Return the [x, y] coordinate for the center point of the cell that contains the specified text.  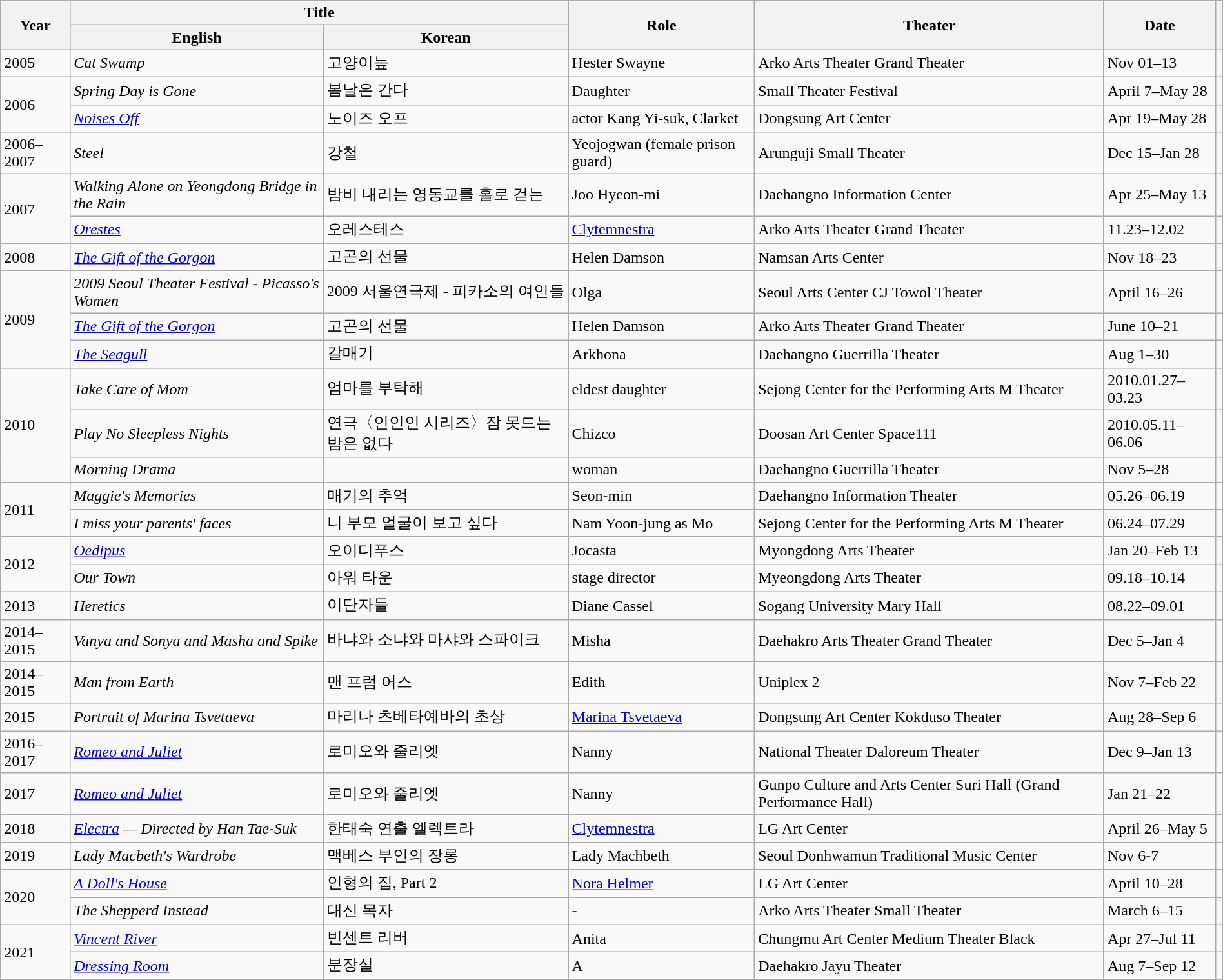
Arunguji Small Theater [930, 154]
2006–2007 [35, 154]
Anita [662, 938]
April 26–May 5 [1160, 828]
Myeongdong Arts Theater [930, 578]
2009 [35, 319]
Heretics [197, 605]
Arko Arts Theater Small Theater [930, 911]
Jocasta [662, 551]
강철 [446, 154]
Hester Swayne [662, 63]
June 10–21 [1160, 326]
March 6–15 [1160, 911]
2006 [35, 105]
Theater [930, 25]
Arkhona [662, 354]
2009 서울연극제 - 피카소의 여인들 [446, 292]
Nov 18–23 [1160, 257]
Jan 21–22 [1160, 794]
Maggie's Memories [197, 495]
2010.05.11–06.06 [1160, 434]
Role [662, 25]
Apr 27–Jul 11 [1160, 938]
Nov 01–13 [1160, 63]
인형의 집, Part 2 [446, 884]
05.26–06.19 [1160, 495]
빈센트 리버 [446, 938]
2016–2017 [35, 752]
아워 타운 [446, 578]
한태숙 연출 엘렉트라 [446, 828]
Take Care of Mom [197, 388]
2017 [35, 794]
06.24–07.29 [1160, 524]
11.23–12.02 [1160, 230]
stage director [662, 578]
Sogang University Mary Hall [930, 605]
Noises Off [197, 119]
Jan 20–Feb 13 [1160, 551]
Edith [662, 683]
Electra — Directed by Han Tae-Suk [197, 828]
2010 [35, 425]
April 10–28 [1160, 884]
2021 [35, 952]
Nov 5–28 [1160, 470]
2005 [35, 63]
Walking Alone on Yeongdong Bridge in the Rain [197, 195]
Apr 19–May 28 [1160, 119]
2011 [35, 510]
Korean [446, 37]
2019 [35, 855]
오레스테스 [446, 230]
Apr 25–May 13 [1160, 195]
매기의 추억 [446, 495]
엄마를 부탁해 [446, 388]
연극〈인인인 시리즈〉잠 못드는 밤은 없다 [446, 434]
Marina Tsvetaeva [662, 717]
Chungmu Art Center Medium Theater Black [930, 938]
2020 [35, 897]
맨 프럼 어스 [446, 683]
2008 [35, 257]
2012 [35, 564]
Our Town [197, 578]
2015 [35, 717]
Seon-min [662, 495]
2009 Seoul Theater Festival - Picasso's Women [197, 292]
Uniplex 2 [930, 683]
Play No Sleepless Nights [197, 434]
Daehakro Jayu Theater [930, 966]
마리나 츠베타예바의 초상 [446, 717]
Lady Macbeth's Wardrobe [197, 855]
Orestes [197, 230]
Daehangno Information Center [930, 195]
오이디푸스 [446, 551]
A Doll's House [197, 884]
actor Kang Yi-suk, Clarket [662, 119]
대신 목자 [446, 911]
Vincent River [197, 938]
밤비 내리는 영동교를 홀로 걷는 [446, 195]
Doosan Art Center Space111 [930, 434]
맥베스 부인의 장롱 [446, 855]
Lady Machbeth [662, 855]
고양이늪 [446, 63]
노이즈 오프 [446, 119]
Title [319, 13]
April 7–May 28 [1160, 90]
Seoul Arts Center CJ Towol Theater [930, 292]
봄날은 간다 [446, 90]
Nam Yoon-jung as Mo [662, 524]
2007 [35, 209]
National Theater Daloreum Theater [930, 752]
Portrait of Marina Tsvetaeva [197, 717]
- [662, 911]
Daughter [662, 90]
Joo Hyeon-mi [662, 195]
Nov 6-7 [1160, 855]
Dressing Room [197, 966]
Aug 7–Sep 12 [1160, 966]
A [662, 966]
Year [35, 25]
I miss your parents' faces [197, 524]
분장실 [446, 966]
Chizco [662, 434]
갈매기 [446, 354]
eldest daughter [662, 388]
Nora Helmer [662, 884]
2018 [35, 828]
Dongsung Art Center [930, 119]
Misha [662, 640]
April 16–26 [1160, 292]
Seoul Donhwamun Traditional Music Center [930, 855]
Daehangno Information Theater [930, 495]
Olga [662, 292]
Yeojogwan (female prison guard) [662, 154]
2010.01.27–03.23 [1160, 388]
Steel [197, 154]
Nov 7–Feb 22 [1160, 683]
Man from Earth [197, 683]
Oedipus [197, 551]
Cat Swamp [197, 63]
Diane Cassel [662, 605]
Dec 9–Jan 13 [1160, 752]
니 부모 얼굴이 보고 싶다 [446, 524]
Aug 28–Sep 6 [1160, 717]
09.18–10.14 [1160, 578]
Dec 15–Jan 28 [1160, 154]
이단자들 [446, 605]
08.22–09.01 [1160, 605]
The Seagull [197, 354]
woman [662, 470]
English [197, 37]
The Shepperd Instead [197, 911]
Spring Day is Gone [197, 90]
Vanya and Sonya and Masha and Spike [197, 640]
바냐와 소냐와 마샤와 스파이크 [446, 640]
Date [1160, 25]
Namsan Arts Center [930, 257]
Myongdong Arts Theater [930, 551]
Dongsung Art Center Kokduso Theater [930, 717]
Aug 1–30 [1160, 354]
2013 [35, 605]
Gunpo Culture and Arts Center Suri Hall (Grand Performance Hall) [930, 794]
Dec 5–Jan 4 [1160, 640]
Daehakro Arts Theater Grand Theater [930, 640]
Small Theater Festival [930, 90]
Morning Drama [197, 470]
